Detect which cell encompasses the target text, then output its [X, Y] center coordinate. 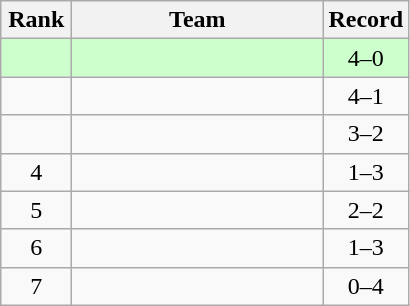
4–1 [366, 96]
Team [198, 20]
Record [366, 20]
3–2 [366, 134]
4–0 [366, 58]
6 [36, 248]
4 [36, 172]
2–2 [366, 210]
0–4 [366, 286]
5 [36, 210]
Rank [36, 20]
7 [36, 286]
